Capture the cell that displays the provided text and extract its [X, Y] central coordinate. 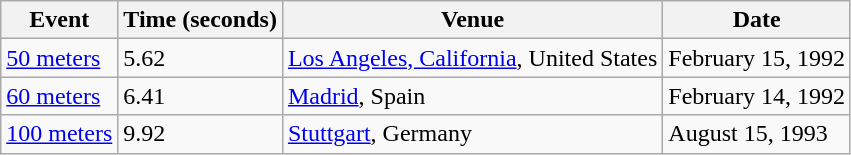
Venue [472, 20]
August 15, 1993 [757, 134]
6.41 [200, 96]
50 meters [60, 58]
February 15, 1992 [757, 58]
5.62 [200, 58]
100 meters [60, 134]
Los Angeles, California, United States [472, 58]
February 14, 1992 [757, 96]
60 meters [60, 96]
Madrid, Spain [472, 96]
9.92 [200, 134]
Event [60, 20]
Time (seconds) [200, 20]
Stuttgart, Germany [472, 134]
Date [757, 20]
